Determine the (X, Y) coordinate at the center of the cell enclosing the given text.  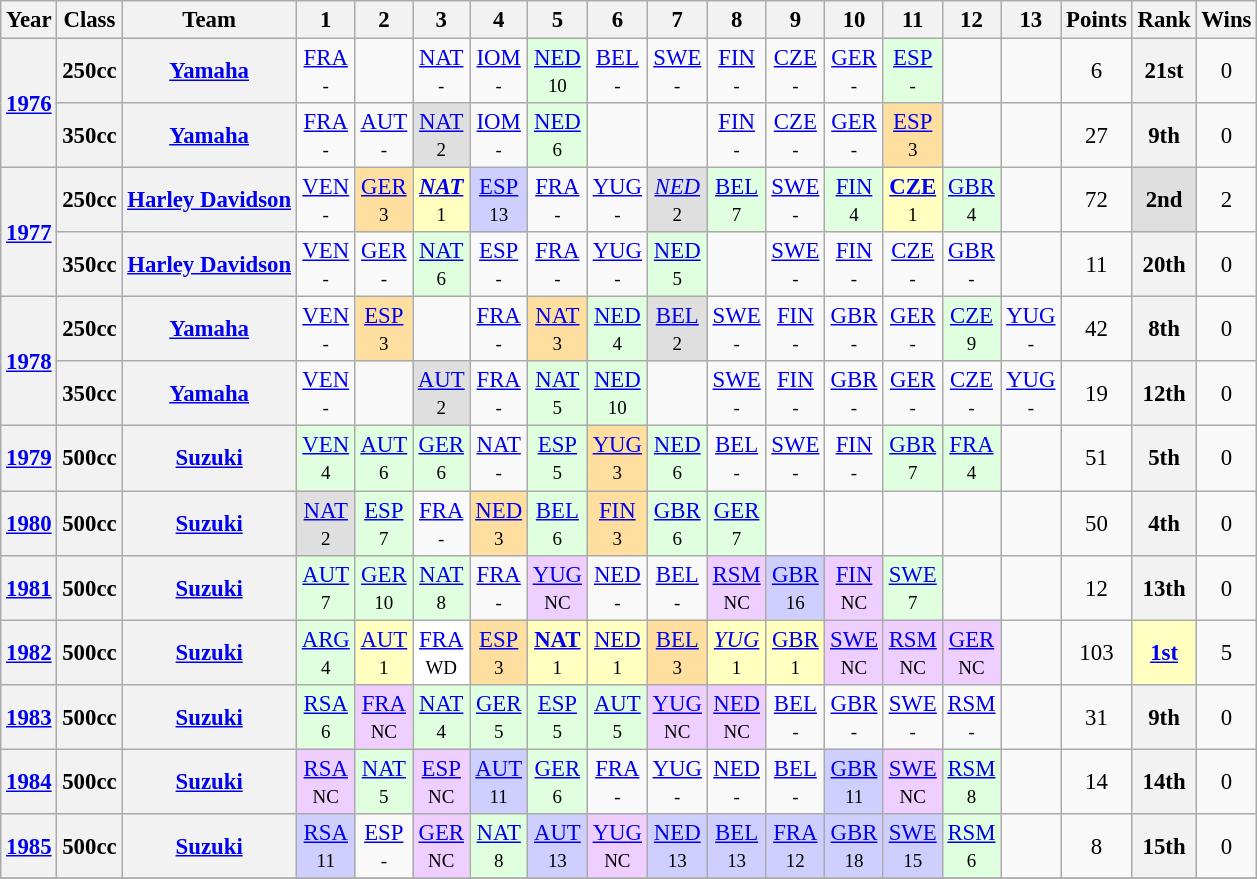
4th (1164, 524)
GBR18 (854, 846)
GER5 (498, 716)
AUT7 (326, 588)
8th (1164, 330)
YUG1 (736, 652)
ARG4 (326, 652)
1st (1164, 652)
13th (1164, 588)
BEL6 (557, 524)
GER3 (384, 200)
NED13 (677, 846)
GBR16 (796, 588)
Class (90, 20)
103 (1096, 652)
10 (854, 20)
AUT- (384, 136)
AUT13 (557, 846)
4 (498, 20)
Points (1096, 20)
GBR6 (677, 524)
Year (29, 20)
1978 (29, 362)
AUT1 (384, 652)
14th (1164, 782)
1982 (29, 652)
CZE1 (912, 200)
RSM- (972, 716)
FRA12 (796, 846)
AUT5 (617, 716)
NAT4 (442, 716)
50 (1096, 524)
Team (210, 20)
BEL13 (736, 846)
NEDNC (736, 716)
RSA6 (326, 716)
Wins (1226, 20)
FRANC (384, 716)
SWE7 (912, 588)
1 (326, 20)
NAT6 (442, 264)
15th (1164, 846)
AUT11 (498, 782)
BEL3 (677, 652)
AUT2 (442, 394)
7 (677, 20)
NED4 (617, 330)
VEN4 (326, 458)
FIN4 (854, 200)
13 (1031, 20)
RSANC (326, 782)
21st (1164, 72)
1983 (29, 716)
9 (796, 20)
NED1 (617, 652)
FRAWD (442, 652)
BEL7 (736, 200)
1976 (29, 104)
GBR11 (854, 782)
14 (1096, 782)
GBR7 (912, 458)
FINNC (854, 588)
27 (1096, 136)
1980 (29, 524)
RSA11 (326, 846)
AUT6 (384, 458)
RSM6 (972, 846)
Rank (1164, 20)
NAT3 (557, 330)
ESPNC (442, 782)
SWE15 (912, 846)
YUG3 (617, 458)
72 (1096, 200)
RSM8 (972, 782)
GBR1 (796, 652)
19 (1096, 394)
42 (1096, 330)
1979 (29, 458)
BEL2 (677, 330)
NED2 (677, 200)
1981 (29, 588)
GER7 (736, 524)
NED5 (677, 264)
FRA4 (972, 458)
1984 (29, 782)
NED3 (498, 524)
20th (1164, 264)
GBR4 (972, 200)
5th (1164, 458)
51 (1096, 458)
FIN3 (617, 524)
ESP7 (384, 524)
CZE9 (972, 330)
ESP13 (498, 200)
1977 (29, 232)
12th (1164, 394)
3 (442, 20)
31 (1096, 716)
2nd (1164, 200)
GER10 (384, 588)
1985 (29, 846)
